From the cell containing the given text, extract its center point as (X, Y) coordinate. 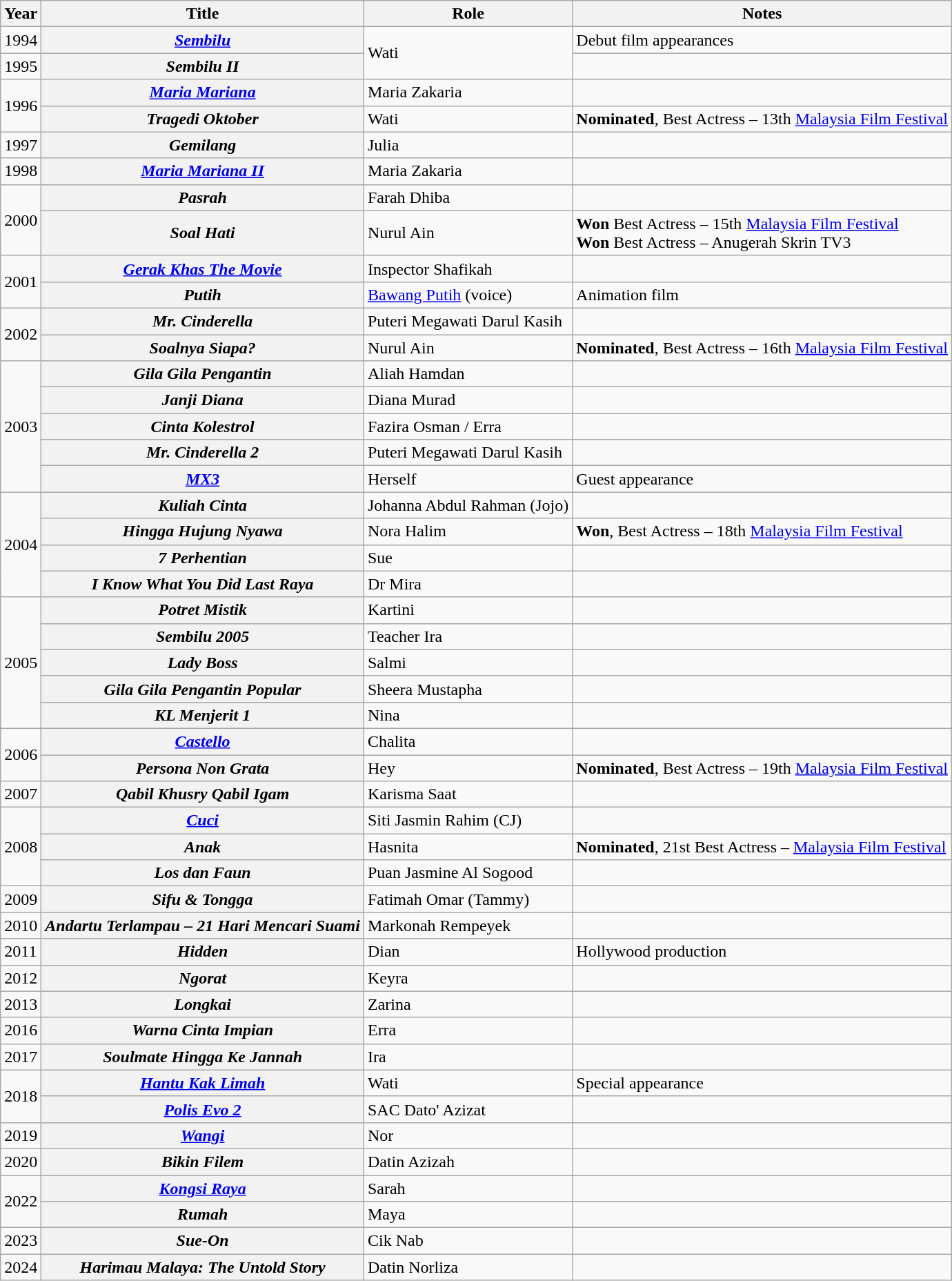
Dr Mira (468, 584)
Putih (203, 295)
Soal Hati (203, 233)
Johanna Abdul Rahman (Jojo) (468, 505)
1994 (21, 40)
2024 (21, 1267)
I Know What You Did Last Raya (203, 584)
Warna Cinta Impian (203, 1030)
Gila Gila Pengantin (203, 374)
Mr. Cinderella 2 (203, 453)
1995 (21, 66)
2006 (21, 754)
Cinta Kolestrol (203, 427)
Persona Non Grata (203, 768)
Inspector Shafikah (468, 268)
Anak (203, 847)
2005 (21, 663)
Special appearance (762, 1083)
Sifu & Tongga (203, 899)
Sue (468, 558)
Hasnita (468, 847)
Soalnya Siapa? (203, 347)
Nominated, Best Actress – 16th Malaysia Film Festival (762, 347)
Siti Jasmin Rahim (CJ) (468, 821)
2001 (21, 282)
Debut film appearances (762, 40)
Sarah (468, 1188)
2004 (21, 545)
Qabil Khusry Qabil Igam (203, 794)
Nominated, Best Actress – 13th Malaysia Film Festival (762, 119)
Won, Best Actress – 18th Malaysia Film Festival (762, 531)
2013 (21, 1004)
2016 (21, 1030)
Janji Diana (203, 400)
Hidden (203, 952)
Bawang Putih (voice) (468, 295)
Guest appearance (762, 479)
SAC Dato' Azizat (468, 1109)
Title (203, 14)
Role (468, 14)
Castello (203, 741)
Zarina (468, 1004)
Sue-On (203, 1241)
Fatimah Omar (Tammy) (468, 899)
Fazira Osman / Erra (468, 427)
2012 (21, 978)
2018 (21, 1096)
2020 (21, 1162)
2007 (21, 794)
Sembilu 2005 (203, 636)
Los dan Faun (203, 873)
2008 (21, 847)
Erra (468, 1030)
Gerak Khas The Movie (203, 268)
Sembilu (203, 40)
Nor (468, 1135)
2017 (21, 1057)
Hantu Kak Limah (203, 1083)
2022 (21, 1201)
Farah Dhiba (468, 197)
Keyra (468, 978)
Chalita (468, 741)
1998 (21, 171)
Hingga Hujung Nyawa (203, 531)
Andartu Terlampau – 21 Hari Mencari Suami (203, 926)
Julia (468, 145)
KL Menjerit 1 (203, 715)
2000 (21, 219)
Kartini (468, 610)
Longkai (203, 1004)
Sembilu II (203, 66)
Diana Murad (468, 400)
Nina (468, 715)
Tragedi Oktober (203, 119)
Salmi (468, 663)
2023 (21, 1241)
Puan Jasmine Al Sogood (468, 873)
Ngorat (203, 978)
Gila Gila Pengantin Popular (203, 689)
Year (21, 14)
1997 (21, 145)
Herself (468, 479)
Maya (468, 1215)
Animation film (762, 295)
2010 (21, 926)
Lady Boss (203, 663)
MX3 (203, 479)
Cuci (203, 821)
Bikin Filem (203, 1162)
Sheera Mustapha (468, 689)
Dian (468, 952)
Maria Mariana (203, 92)
2003 (21, 427)
Harimau Malaya: The Untold Story (203, 1267)
2002 (21, 334)
Markonah Rempeyek (468, 926)
Kongsi Raya (203, 1188)
2019 (21, 1135)
Teacher Ira (468, 636)
Gemilang (203, 145)
Nominated, 21st Best Actress – Malaysia Film Festival (762, 847)
Notes (762, 14)
Karisma Saat (468, 794)
2009 (21, 899)
Polis Evo 2 (203, 1109)
1996 (21, 106)
Hollywood production (762, 952)
Won Best Actress – 15th Malaysia Film FestivalWon Best Actress – Anugerah Skrin TV3 (762, 233)
Kuliah Cinta (203, 505)
Aliah Hamdan (468, 374)
Cik Nab (468, 1241)
Maria Mariana II (203, 171)
Potret Mistik (203, 610)
Soulmate Hingga Ke Jannah (203, 1057)
Ira (468, 1057)
Rumah (203, 1215)
Hey (468, 768)
Nora Halim (468, 531)
Pasrah (203, 197)
7 Perhentian (203, 558)
Datin Azizah (468, 1162)
Datin Norliza (468, 1267)
Nominated, Best Actress – 19th Malaysia Film Festival (762, 768)
Wangi (203, 1135)
Mr. Cinderella (203, 321)
2011 (21, 952)
